Output the (X, Y) coordinate of the center of the cell containing the given text.  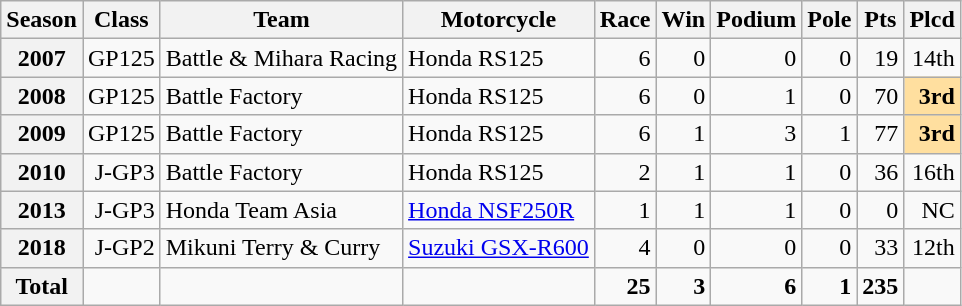
2010 (42, 172)
2007 (42, 58)
33 (880, 248)
4 (625, 248)
Plcd (932, 20)
Pole (830, 20)
Mikuni Terry & Curry (281, 248)
25 (625, 286)
NC (932, 210)
36 (880, 172)
19 (880, 58)
Honda Team Asia (281, 210)
Motorcycle (499, 20)
Battle & Mihara Racing (281, 58)
235 (880, 286)
2013 (42, 210)
Team (281, 20)
J-GP2 (121, 248)
Suzuki GSX-R600 (499, 248)
14th (932, 58)
2 (625, 172)
2009 (42, 134)
Class (121, 20)
Pts (880, 20)
Race (625, 20)
Win (684, 20)
Podium (756, 20)
77 (880, 134)
Honda NSF250R (499, 210)
Total (42, 286)
16th (932, 172)
Season (42, 20)
2008 (42, 96)
70 (880, 96)
2018 (42, 248)
12th (932, 248)
